Output the [x, y] coordinate of the center of the cell containing the given text.  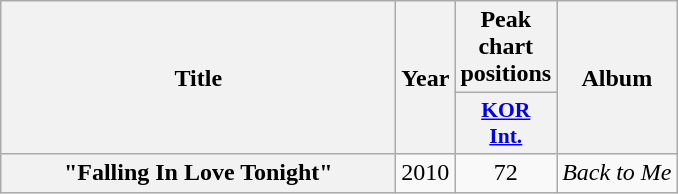
"Falling In Love Tonight" [198, 173]
Title [198, 78]
Peak chart positions [506, 47]
Back to Me [617, 173]
72 [506, 173]
KORInt. [506, 124]
2010 [426, 173]
Album [617, 78]
Year [426, 78]
